For the text-containing cell, return its midpoint in (X, Y) coordinate format. 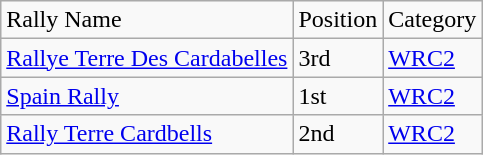
3rd (338, 58)
1st (338, 96)
Category (432, 20)
Rally Name (147, 20)
Spain Rally (147, 96)
Position (338, 20)
Rallye Terre Des Cardabelles (147, 58)
2nd (338, 134)
Rally Terre Cardbells (147, 134)
